Determine the (X, Y) coordinate at the center of the cell enclosing the given text.  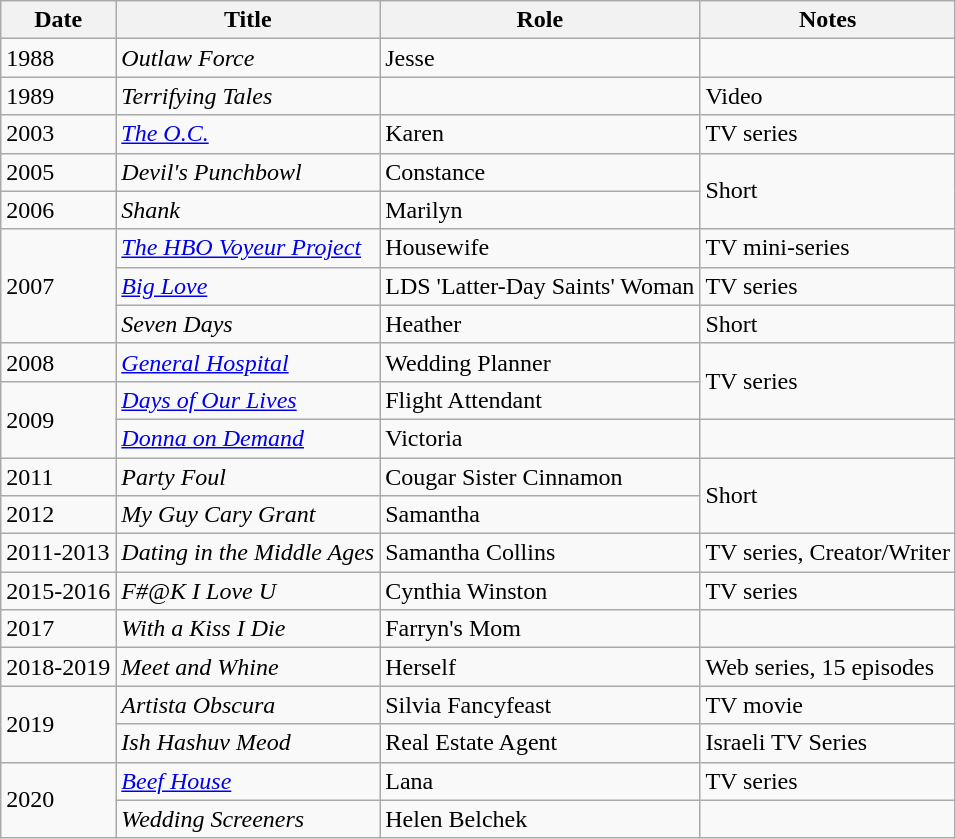
Karen (540, 134)
2015-2016 (58, 591)
Cynthia Winston (540, 591)
Web series, 15 episodes (828, 667)
Dating in the Middle Ages (248, 553)
With a Kiss I Die (248, 629)
The O.C. (248, 134)
Israeli TV Series (828, 743)
2020 (58, 800)
Video (828, 96)
TV movie (828, 705)
2007 (58, 286)
2006 (58, 210)
Helen Belchek (540, 819)
TV series, Creator/Writer (828, 553)
Big Love (248, 286)
Days of Our Lives (248, 400)
Devil's Punchbowl (248, 172)
Samantha (540, 515)
Party Foul (248, 477)
Herself (540, 667)
Real Estate Agent (540, 743)
Flight Attendant (540, 400)
Meet and Whine (248, 667)
Jesse (540, 58)
Terrifying Tales (248, 96)
2005 (58, 172)
Wedding Screeners (248, 819)
Beef House (248, 781)
2011 (58, 477)
Samantha Collins (540, 553)
2011-2013 (58, 553)
Heather (540, 324)
1988 (58, 58)
2012 (58, 515)
Wedding Planner (540, 362)
LDS 'Latter-Day Saints' Woman (540, 286)
General Hospital (248, 362)
2009 (58, 419)
Lana (540, 781)
Role (540, 20)
2003 (58, 134)
Constance (540, 172)
Donna on Demand (248, 438)
Outlaw Force (248, 58)
Shank (248, 210)
Title (248, 20)
Notes (828, 20)
Seven Days (248, 324)
My Guy Cary Grant (248, 515)
1989 (58, 96)
Farryn's Mom (540, 629)
Ish Hashuv Meod (248, 743)
Marilyn (540, 210)
2017 (58, 629)
Victoria (540, 438)
Date (58, 20)
Silvia Fancyfeast (540, 705)
2018-2019 (58, 667)
Cougar Sister Cinnamon (540, 477)
F#@K I Love U (248, 591)
Housewife (540, 248)
2019 (58, 724)
2008 (58, 362)
TV mini-series (828, 248)
The HBO Voyeur Project (248, 248)
Artista Obscura (248, 705)
